Identify which cell holds the provided text, then report its [x, y] central coordinate. 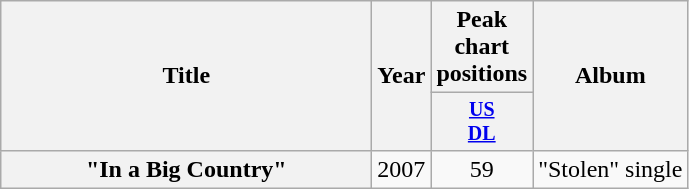
Title [186, 76]
USDL [482, 122]
Peak chart positions [482, 47]
2007 [402, 169]
"Stolen" single [610, 169]
59 [482, 169]
Year [402, 76]
"In a Big Country" [186, 169]
Album [610, 76]
